From the cell containing the given text, extract its center point as [x, y] coordinate. 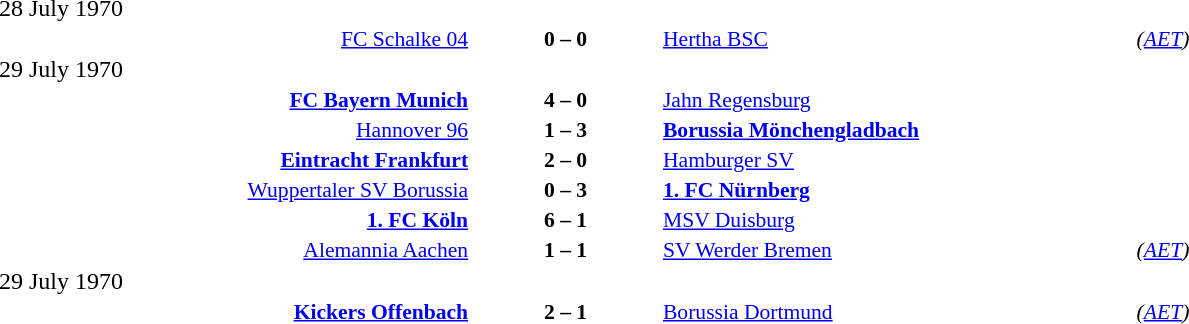
1. FC Nürnberg [897, 190]
0 – 3 [566, 190]
Hertha BSC [897, 38]
0 – 0 [566, 38]
1 – 1 [566, 250]
2 – 0 [566, 160]
MSV Duisburg [897, 220]
SV Werder Bremen [897, 250]
1 – 3 [566, 130]
Hamburger SV [897, 160]
4 – 0 [566, 100]
Borussia Mönchengladbach [897, 130]
Jahn Regensburg [897, 100]
6 – 1 [566, 220]
